Pinpoint the cell where the given text exists, returning its (x, y) midpoint coordinate. 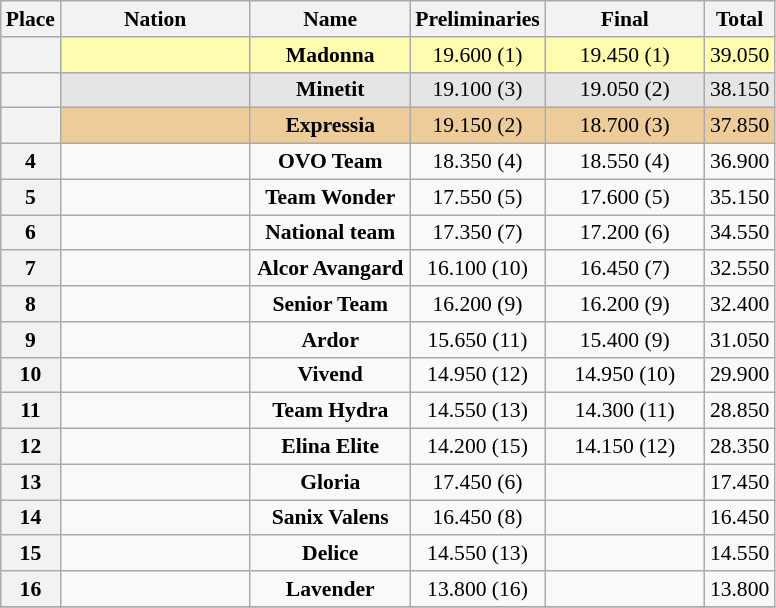
9 (30, 340)
8 (30, 304)
19.450 (1) (625, 55)
38.150 (740, 90)
National team (330, 233)
16 (30, 589)
4 (30, 162)
Expressia (330, 126)
32.400 (740, 304)
Total (740, 19)
Gloria (330, 482)
Elina Elite (330, 447)
32.550 (740, 269)
Nation (155, 19)
18.350 (4) (477, 162)
17.600 (5) (625, 197)
Delice (330, 554)
35.150 (740, 197)
14.950 (10) (625, 375)
16.450 (740, 518)
31.050 (740, 340)
11 (30, 411)
13 (30, 482)
36.900 (740, 162)
Team Hydra (330, 411)
34.550 (740, 233)
Name (330, 19)
28.850 (740, 411)
16.450 (7) (625, 269)
Senior Team (330, 304)
14.950 (12) (477, 375)
15.650 (11) (477, 340)
17.450 (740, 482)
15 (30, 554)
13.800 (740, 589)
16.450 (8) (477, 518)
5 (30, 197)
17.550 (5) (477, 197)
7 (30, 269)
Lavender (330, 589)
18.700 (3) (625, 126)
28.350 (740, 447)
Preliminaries (477, 19)
Alcor Avangard (330, 269)
19.050 (2) (625, 90)
29.900 (740, 375)
15.400 (9) (625, 340)
14.150 (12) (625, 447)
10 (30, 375)
39.050 (740, 55)
Final (625, 19)
14 (30, 518)
18.550 (4) (625, 162)
17.450 (6) (477, 482)
14.550 (740, 554)
14.200 (15) (477, 447)
37.850 (740, 126)
19.150 (2) (477, 126)
14.300 (11) (625, 411)
16.100 (10) (477, 269)
Madonna (330, 55)
Vivend (330, 375)
17.200 (6) (625, 233)
Team Wonder (330, 197)
13.800 (16) (477, 589)
19.600 (1) (477, 55)
OVO Team (330, 162)
6 (30, 233)
12 (30, 447)
Minetit (330, 90)
19.100 (3) (477, 90)
Sanix Valens (330, 518)
Ardor (330, 340)
Place (30, 19)
17.350 (7) (477, 233)
